For the text-containing cell, return its midpoint in [X, Y] coordinate format. 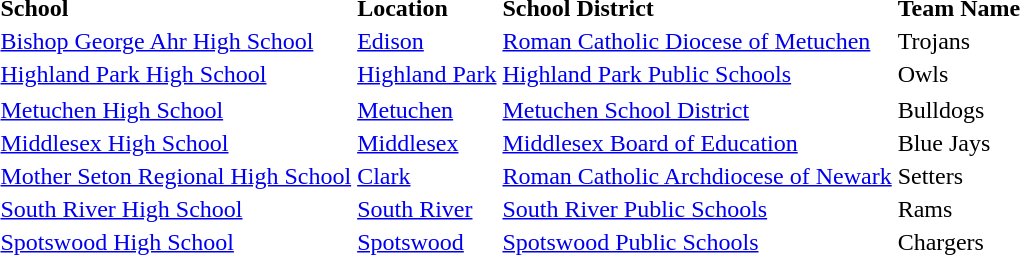
Metuchen [427, 110]
South River Public Schools [697, 209]
Roman Catholic Diocese of Metuchen [697, 41]
Edison [427, 41]
Middlesex Board of Education [697, 143]
Highland Park Public Schools [697, 74]
South River [427, 209]
Metuchen School District [697, 110]
Clark [427, 176]
Roman Catholic Archdiocese of Newark [697, 176]
Middlesex [427, 143]
Highland Park [427, 74]
